Extract the (X, Y) coordinate from the center of the cell holding the provided text.  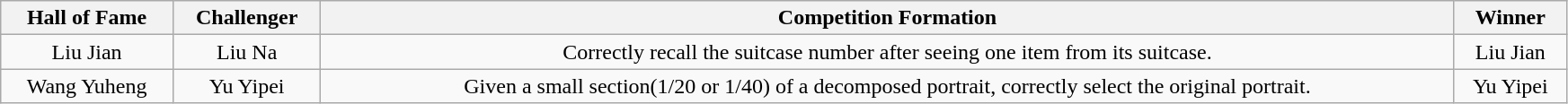
Liu Na (246, 52)
Given a small section(1/20 or 1/40) of a decomposed portrait, correctly select the original portrait. (888, 86)
Competition Formation (888, 18)
Wang Yuheng (87, 86)
Challenger (246, 18)
Winner (1510, 18)
Hall of Fame (87, 18)
Correctly recall the suitcase number after seeing one item from its suitcase. (888, 52)
